Output the [x, y] coordinate of the center of the cell containing the given text.  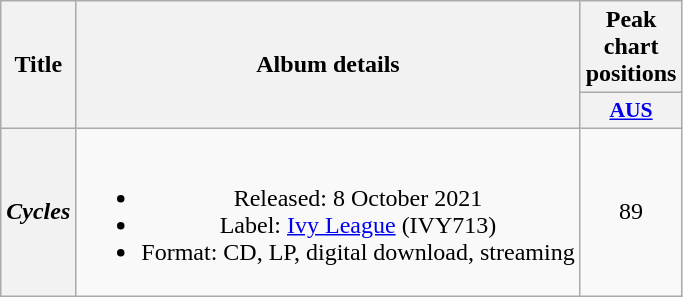
Album details [328, 65]
Cycles [38, 212]
Peak chart positions [631, 47]
Title [38, 65]
89 [631, 212]
AUS [631, 111]
Released: 8 October 2021Label: Ivy League (IVY713)Format: CD, LP, digital download, streaming [328, 212]
